For the text-containing cell, return its midpoint in (x, y) coordinate format. 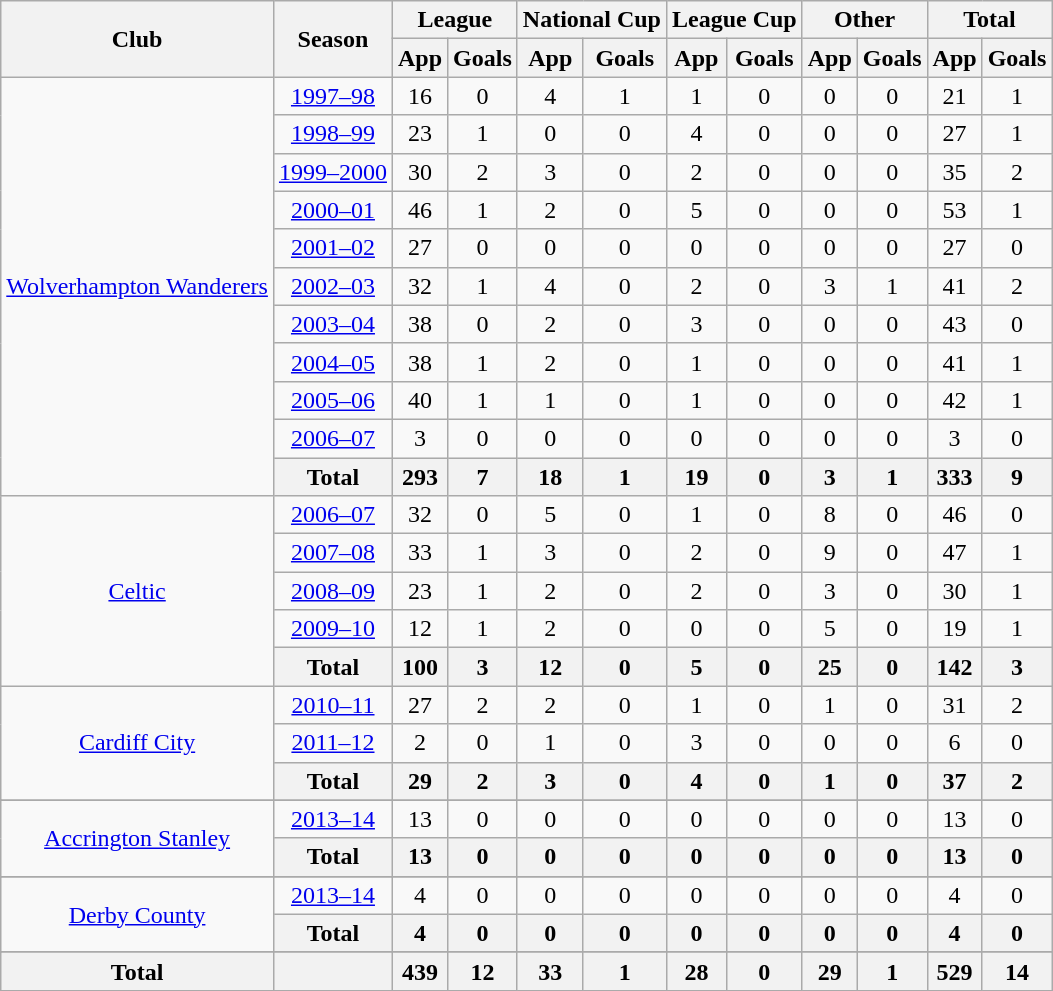
439 (420, 971)
2000–01 (332, 210)
37 (954, 781)
53 (954, 210)
2004–05 (332, 362)
8 (830, 515)
2008–09 (332, 591)
Club (138, 39)
529 (954, 971)
Season (332, 39)
18 (550, 477)
1998–99 (332, 134)
Wolverhampton Wanderers (138, 286)
25 (830, 667)
40 (420, 400)
31 (954, 705)
Accrington Stanley (138, 838)
28 (696, 971)
43 (954, 324)
293 (420, 477)
16 (420, 96)
21 (954, 96)
333 (954, 477)
League (454, 20)
35 (954, 172)
National Cup (592, 20)
7 (483, 477)
47 (954, 553)
1997–98 (332, 96)
2007–08 (332, 553)
2009–10 (332, 629)
League Cup (734, 20)
2001–02 (332, 248)
2010–11 (332, 705)
2002–03 (332, 286)
Cardiff City (138, 743)
2003–04 (332, 324)
1999–2000 (332, 172)
2011–12 (332, 743)
6 (954, 743)
Other (864, 20)
Celtic (138, 591)
42 (954, 400)
14 (1017, 971)
142 (954, 667)
Derby County (138, 914)
2005–06 (332, 400)
100 (420, 667)
